Determine the [x, y] coordinate at the center of the cell enclosing the given text.  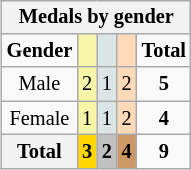
Medals by gender [96, 17]
9 [164, 152]
Female [40, 118]
Gender [40, 51]
Male [40, 84]
3 [87, 152]
5 [164, 84]
